Provide the (X, Y) coordinate of the cell's center where the given text is located.  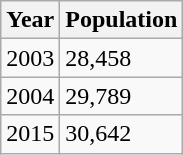
30,642 (122, 134)
Population (122, 20)
29,789 (122, 96)
2003 (30, 58)
2015 (30, 134)
28,458 (122, 58)
Year (30, 20)
2004 (30, 96)
